Find where the given text appears and provide that cell's center as (X, Y) coordinate. 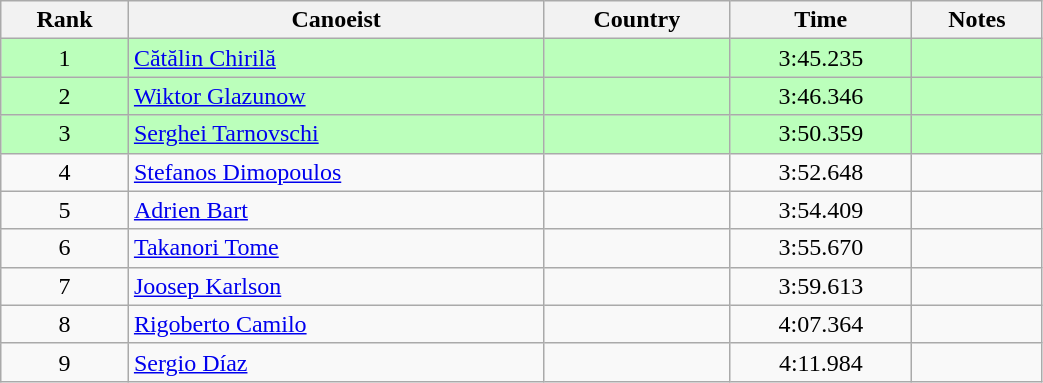
3:59.613 (821, 286)
Canoeist (336, 20)
Rigoberto Camilo (336, 324)
Joosep Karlson (336, 286)
Takanori Tome (336, 248)
Sergio Díaz (336, 362)
7 (65, 286)
4 (65, 172)
8 (65, 324)
Adrien Bart (336, 210)
3:45.235 (821, 58)
2 (65, 96)
Stefanos Dimopoulos (336, 172)
Rank (65, 20)
1 (65, 58)
3:52.648 (821, 172)
4:11.984 (821, 362)
Notes (977, 20)
4:07.364 (821, 324)
3:50.359 (821, 134)
5 (65, 210)
3:55.670 (821, 248)
Serghei Tarnovschi (336, 134)
Time (821, 20)
Cătălin Chirilă (336, 58)
3 (65, 134)
Country (637, 20)
9 (65, 362)
3:46.346 (821, 96)
Wiktor Glazunow (336, 96)
3:54.409 (821, 210)
6 (65, 248)
